Locate the cell with the specified text and output its (x, y) center coordinate. 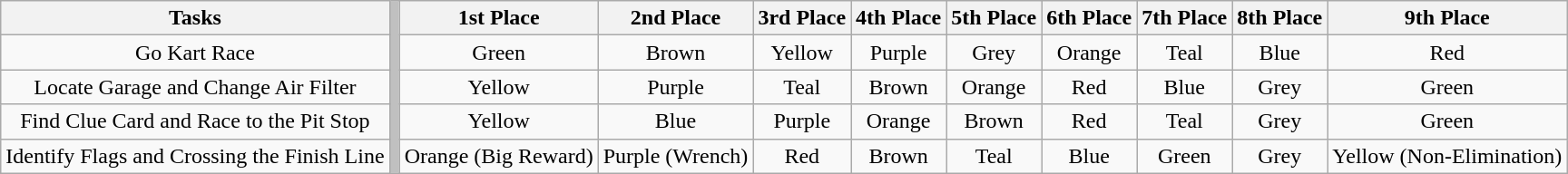
Orange (Big Reward) (499, 156)
Locate Garage and Change Air Filter (195, 87)
8th Place (1279, 18)
4th Place (898, 18)
2nd Place (675, 18)
9th Place (1447, 18)
3rd Place (802, 18)
5th Place (995, 18)
1st Place (499, 18)
Yellow (Non-Elimination) (1447, 156)
Go Kart Race (195, 53)
6th Place (1089, 18)
7th Place (1185, 18)
Identify Flags and Crossing the Finish Line (195, 156)
Find Clue Card and Race to the Pit Stop (195, 121)
Purple (Wrench) (675, 156)
Tasks (195, 18)
